Return the (X, Y) coordinate for the center point of the cell that contains the specified text.  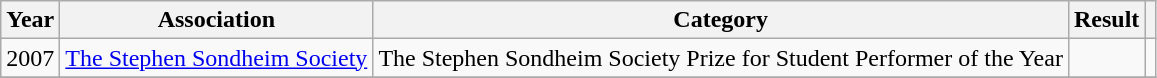
Year (30, 20)
Category (721, 20)
The Stephen Sondheim Society (216, 58)
Result (1106, 20)
The Stephen Sondheim Society Prize for Student Performer of the Year (721, 58)
2007 (30, 58)
Association (216, 20)
